From the cell containing the given text, extract its center point as (X, Y) coordinate. 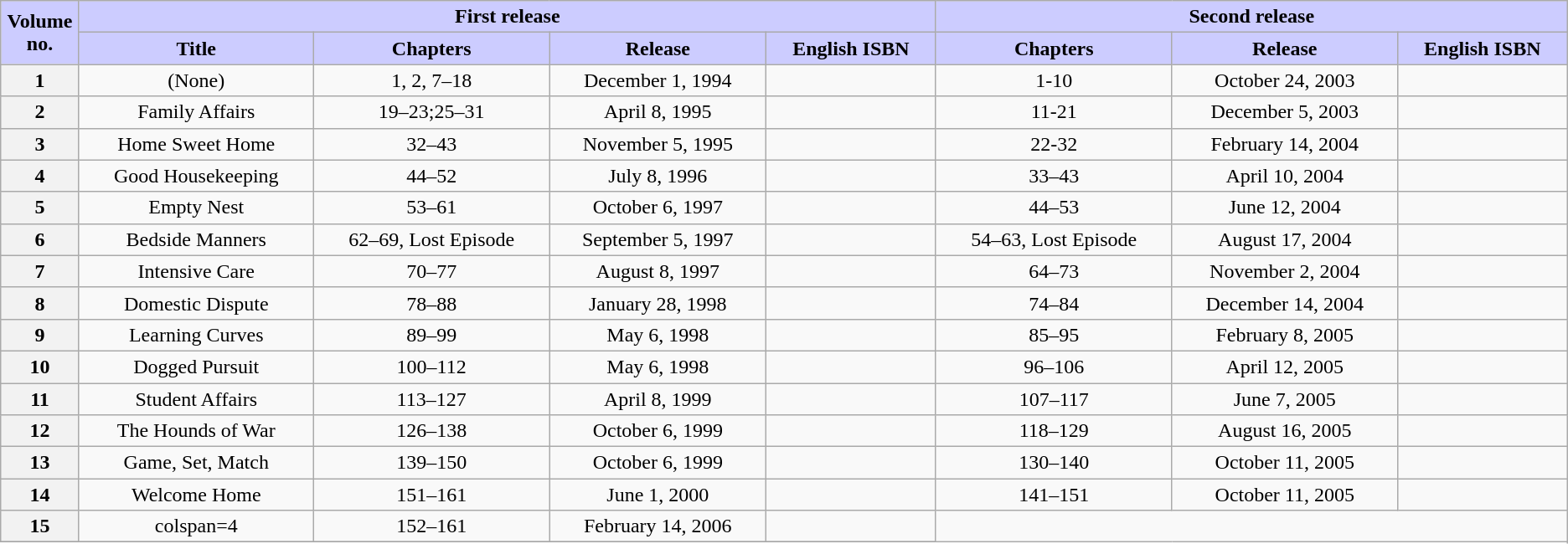
October 24, 2003 (1285, 80)
Volume no. (40, 33)
August 17, 2004 (1285, 239)
74–84 (1054, 303)
151–161 (431, 495)
Learning Curves (196, 335)
February 14, 2006 (658, 526)
118–129 (1054, 431)
13 (40, 463)
August 8, 1997 (658, 271)
11 (40, 399)
1-10 (1054, 80)
June 7, 2005 (1285, 399)
14 (40, 495)
April 10, 2004 (1285, 176)
April 8, 1995 (658, 112)
Second release (1251, 17)
89–99 (431, 335)
October 6, 1997 (658, 208)
100–112 (431, 367)
February 14, 2004 (1285, 144)
126–138 (431, 431)
November 5, 1995 (658, 144)
130–140 (1054, 463)
113–127 (431, 399)
32–43 (431, 144)
44–53 (1054, 208)
4 (40, 176)
Welcome Home (196, 495)
First release (508, 17)
5 (40, 208)
53–61 (431, 208)
7 (40, 271)
(None) (196, 80)
19–23;25–31 (431, 112)
September 5, 1997 (658, 239)
2 (40, 112)
colspan=4 (196, 526)
3 (40, 144)
62–69, Lost Episode (431, 239)
22-32 (1054, 144)
July 8, 1996 (658, 176)
Empty Nest (196, 208)
The Hounds of War (196, 431)
54–63, Lost Episode (1054, 239)
Title (196, 49)
November 2, 2004 (1285, 271)
1, 2, 7–18 (431, 80)
152–161 (431, 526)
107–117 (1054, 399)
Domestic Dispute (196, 303)
85–95 (1054, 335)
9 (40, 335)
11-21 (1054, 112)
139–150 (431, 463)
44–52 (431, 176)
10 (40, 367)
Bedside Manners (196, 239)
Student Affairs (196, 399)
February 8, 2005 (1285, 335)
8 (40, 303)
78–88 (431, 303)
December 14, 2004 (1285, 303)
Intensive Care (196, 271)
15 (40, 526)
April 8, 1999 (658, 399)
Family Affairs (196, 112)
Home Sweet Home (196, 144)
6 (40, 239)
12 (40, 431)
December 1, 1994 (658, 80)
April 12, 2005 (1285, 367)
1 (40, 80)
Dogged Pursuit (196, 367)
141–151 (1054, 495)
70–77 (431, 271)
33–43 (1054, 176)
December 5, 2003 (1285, 112)
August 16, 2005 (1285, 431)
Game, Set, Match (196, 463)
June 1, 2000 (658, 495)
June 12, 2004 (1285, 208)
96–106 (1054, 367)
Good Housekeeping (196, 176)
January 28, 1998 (658, 303)
64–73 (1054, 271)
